Provide the [X, Y] coordinate of the cell's center where the given text is located.  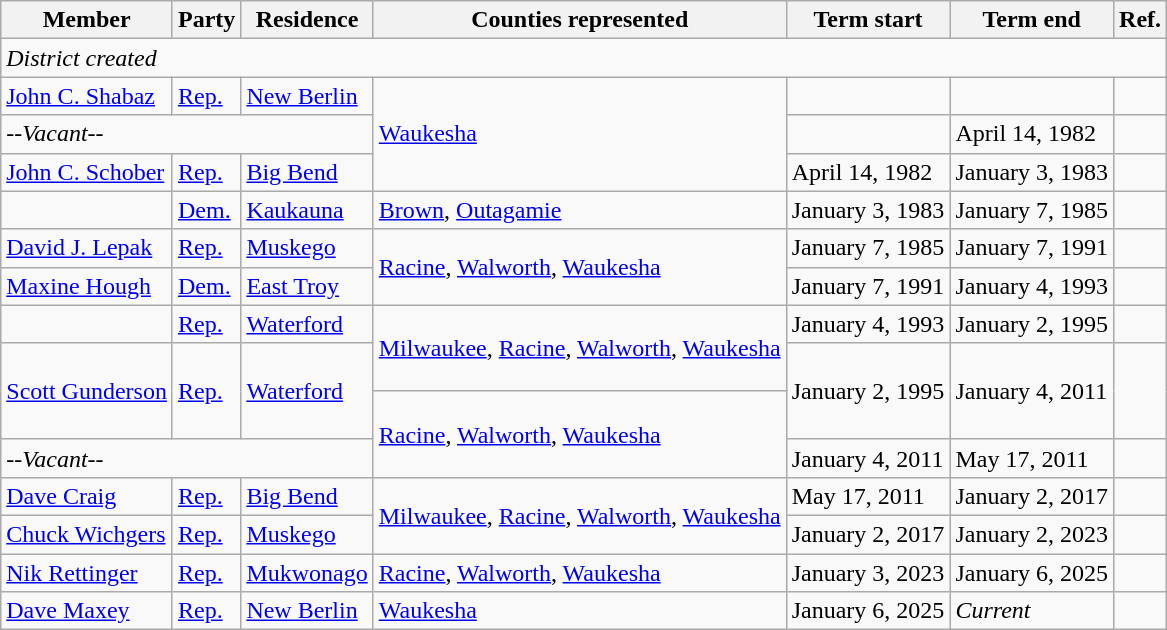
John C. Shabaz [87, 96]
Term start [868, 20]
John C. Schober [87, 172]
Member [87, 20]
Term end [1032, 20]
Party [206, 20]
Kaukauna [307, 210]
District created [584, 58]
January 3, 2023 [868, 573]
Residence [307, 20]
East Troy [307, 286]
Dave Maxey [87, 611]
Brown, Outagamie [580, 210]
Nik Rettinger [87, 573]
David J. Lepak [87, 248]
Dave Craig [87, 496]
Chuck Wichgers [87, 534]
January 2, 2023 [1032, 534]
Current [1032, 611]
Ref. [1140, 20]
Maxine Hough [87, 286]
Mukwonago [307, 573]
Counties represented [580, 20]
Scott Gunderson [87, 391]
